Extract the [x, y] coordinate from the center of the cell holding the provided text.  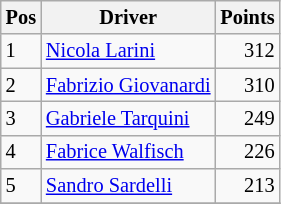
Pos [21, 17]
Driver [128, 17]
5 [21, 186]
4 [21, 152]
Nicola Larini [128, 51]
Sandro Sardelli [128, 186]
1 [21, 51]
310 [247, 85]
249 [247, 118]
Fabrizio Giovanardi [128, 85]
2 [21, 85]
213 [247, 186]
226 [247, 152]
Gabriele Tarquini [128, 118]
Fabrice Walfisch [128, 152]
312 [247, 51]
Points [247, 17]
3 [21, 118]
